Pinpoint the cell where the given text exists, returning its (X, Y) midpoint coordinate. 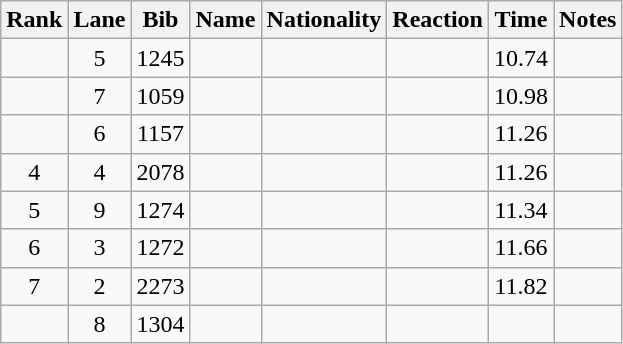
1245 (160, 58)
Bib (160, 20)
11.82 (520, 286)
Name (226, 20)
Reaction (438, 20)
2078 (160, 172)
3 (100, 248)
11.34 (520, 210)
1059 (160, 96)
11.66 (520, 248)
Time (520, 20)
Lane (100, 20)
1272 (160, 248)
10.74 (520, 58)
1304 (160, 324)
9 (100, 210)
8 (100, 324)
Rank (34, 20)
2273 (160, 286)
1274 (160, 210)
2 (100, 286)
Nationality (324, 20)
1157 (160, 134)
Notes (588, 20)
10.98 (520, 96)
